Output the [X, Y] coordinate of the center of the cell containing the given text.  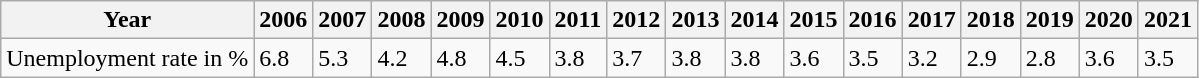
3.2 [932, 58]
2020 [1108, 20]
2008 [402, 20]
2015 [814, 20]
4.8 [460, 58]
2019 [1050, 20]
2.8 [1050, 58]
2013 [696, 20]
2.9 [990, 58]
2014 [754, 20]
2018 [990, 20]
3.7 [636, 58]
2009 [460, 20]
2011 [578, 20]
4.2 [402, 58]
2007 [342, 20]
2021 [1168, 20]
Unemployment rate in % [128, 58]
2017 [932, 20]
6.8 [284, 58]
2006 [284, 20]
Year [128, 20]
2012 [636, 20]
2016 [872, 20]
5.3 [342, 58]
2010 [520, 20]
4.5 [520, 58]
